Extract the (X, Y) coordinate from the center of the cell holding the provided text.  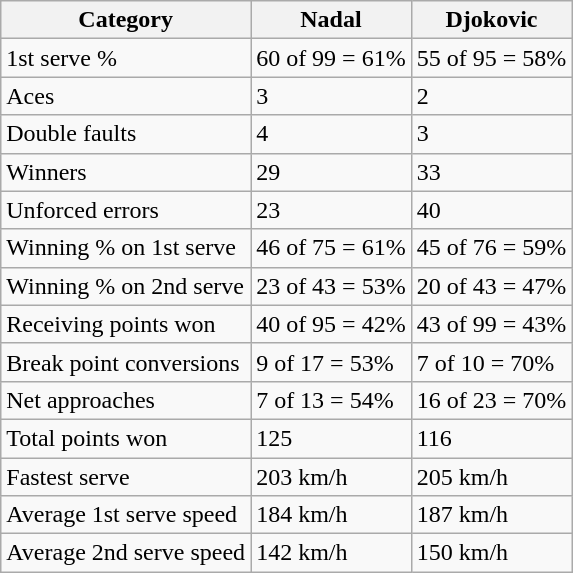
23 (332, 210)
60 of 99 = 61% (332, 58)
142 km/h (332, 553)
55 of 95 = 58% (492, 58)
33 (492, 172)
Break point conversions (126, 362)
125 (332, 438)
Average 1st serve speed (126, 515)
23 of 43 = 53% (332, 286)
Winning % on 1st serve (126, 248)
4 (332, 134)
Category (126, 20)
29 (332, 172)
Double faults (126, 134)
Fastest serve (126, 477)
43 of 99 = 43% (492, 324)
7 of 13 = 54% (332, 400)
40 (492, 210)
Average 2nd serve speed (126, 553)
150 km/h (492, 553)
1st serve % (126, 58)
205 km/h (492, 477)
Winners (126, 172)
Djokovic (492, 20)
40 of 95 = 42% (332, 324)
2 (492, 96)
116 (492, 438)
Net approaches (126, 400)
7 of 10 = 70% (492, 362)
16 of 23 = 70% (492, 400)
Receiving points won (126, 324)
Nadal (332, 20)
203 km/h (332, 477)
187 km/h (492, 515)
Aces (126, 96)
9 of 17 = 53% (332, 362)
46 of 75 = 61% (332, 248)
184 km/h (332, 515)
Winning % on 2nd serve (126, 286)
Total points won (126, 438)
45 of 76 = 59% (492, 248)
20 of 43 = 47% (492, 286)
Unforced errors (126, 210)
